Output the [X, Y] coordinate of the center of the cell containing the given text.  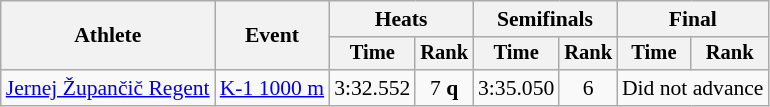
Event [272, 36]
Heats [401, 19]
Did not advance [693, 88]
Final [693, 19]
6 [588, 88]
Athlete [108, 36]
Jernej Župančič Regent [108, 88]
Semifinals [545, 19]
7 q [444, 88]
K-1 1000 m [272, 88]
3:32.552 [372, 88]
3:35.050 [516, 88]
